Find where the given text appears and provide that cell's center as [X, Y] coordinate. 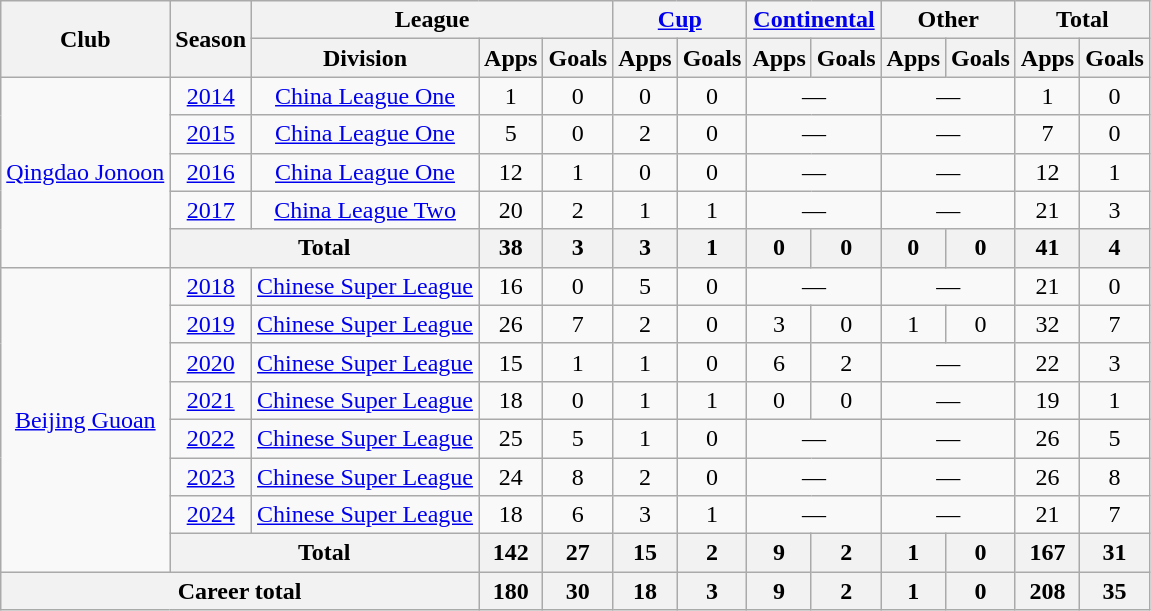
2022 [211, 438]
38 [511, 248]
2020 [211, 362]
2019 [211, 324]
Continental [814, 20]
2015 [211, 134]
Division [366, 58]
2023 [211, 477]
China League Two [366, 210]
142 [511, 553]
31 [1115, 553]
Other [948, 20]
2021 [211, 400]
35 [1115, 591]
2017 [211, 210]
22 [1047, 362]
30 [578, 591]
League [432, 20]
Career total [240, 591]
Club [86, 39]
Beijing Guoan [86, 419]
167 [1047, 553]
27 [578, 553]
20 [511, 210]
Cup [680, 20]
41 [1047, 248]
4 [1115, 248]
2024 [211, 515]
2014 [211, 96]
25 [511, 438]
19 [1047, 400]
180 [511, 591]
16 [511, 286]
24 [511, 477]
32 [1047, 324]
Season [211, 39]
208 [1047, 591]
2016 [211, 172]
Qingdao Jonoon [86, 172]
2018 [211, 286]
